Search for the cell housing the specified text and yield its (x, y) center coordinate. 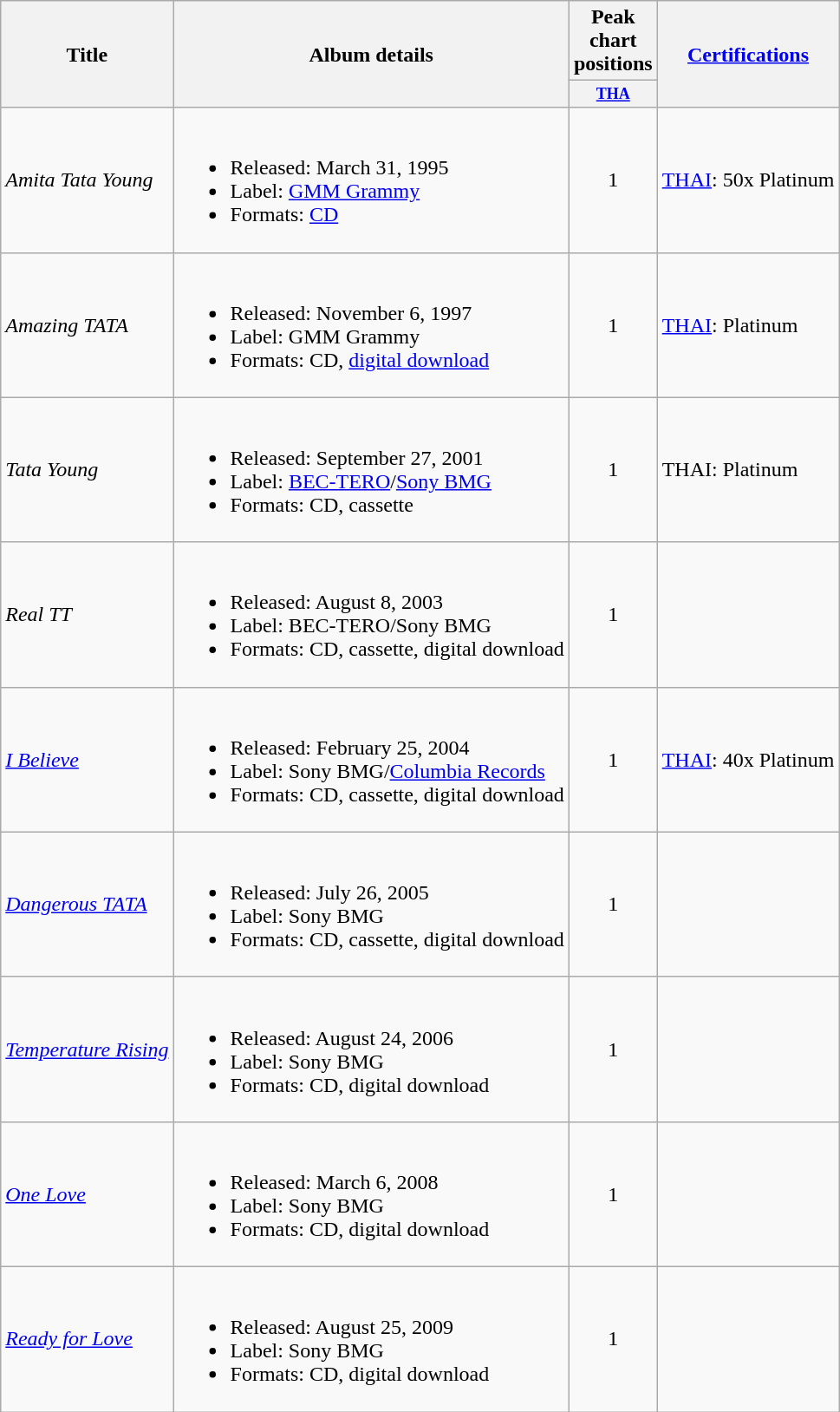
One Love (87, 1193)
Released: August 8, 2003Label: BEC-TERO/Sony BMGFormats: CD, cassette, digital download (371, 614)
Dangerous TATA (87, 904)
Released: February 25, 2004Label: Sony BMG/Columbia RecordsFormats: CD, cassette, digital download (371, 760)
Released: March 31, 1995Label: GMM GrammyFormats: CD (371, 180)
Real TT (87, 614)
Released: March 6, 2008Label: Sony BMGFormats: CD, digital download (371, 1193)
Released: August 25, 2009Label: Sony BMGFormats: CD, digital download (371, 1339)
Temperature Rising (87, 1049)
Released: August 24, 2006Label: Sony BMGFormats: CD, digital download (371, 1049)
Amazing TATA (87, 324)
Title (87, 54)
Peak chart positions (613, 41)
I Believe (87, 760)
THAI: 50x Platinum (748, 180)
THA (613, 94)
THAI: 40x Platinum (748, 760)
Tata Young (87, 470)
Album details (371, 54)
Released: July 26, 2005Label: Sony BMGFormats: CD, cassette, digital download (371, 904)
Certifications (748, 54)
Released: November 6, 1997Label: GMM GrammyFormats: CD, digital download (371, 324)
Amita Tata Young (87, 180)
Ready for Love (87, 1339)
Released: September 27, 2001Label: BEC-TERO/Sony BMGFormats: CD, cassette (371, 470)
